Return the (x, y) coordinate for the center point of the cell that contains the specified text.  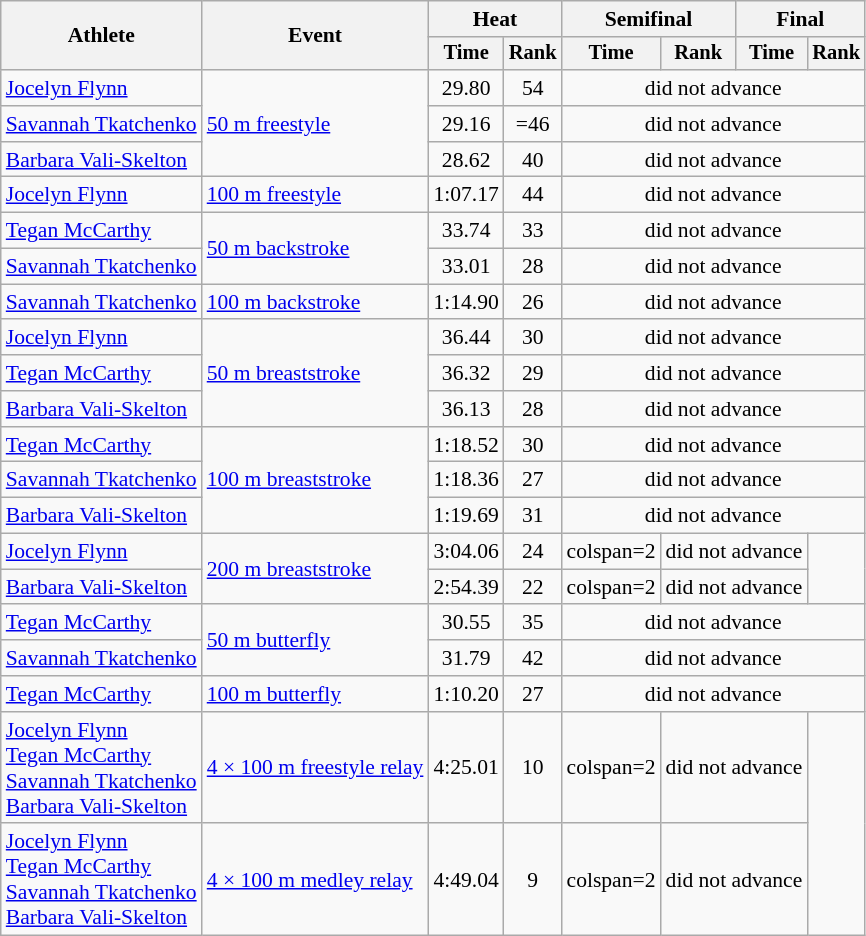
54 (533, 88)
33 (533, 231)
10 (533, 768)
36.32 (466, 373)
Athlete (102, 36)
29 (533, 373)
100 m freestyle (316, 195)
29.16 (466, 124)
4 × 100 m freestyle relay (316, 768)
100 m breaststroke (316, 480)
50 m backstroke (316, 248)
1:14.90 (466, 302)
Event (316, 36)
2:54.39 (466, 587)
4:49.04 (466, 880)
Final (800, 19)
31.79 (466, 658)
3:04.06 (466, 552)
50 m freestyle (316, 124)
24 (533, 552)
100 m backstroke (316, 302)
35 (533, 623)
1:19.69 (466, 516)
200 m breaststroke (316, 570)
50 m breaststroke (316, 374)
28.62 (466, 160)
1:18.52 (466, 445)
1:18.36 (466, 480)
30.55 (466, 623)
1:07.17 (466, 195)
50 m butterfly (316, 640)
44 (533, 195)
36.44 (466, 338)
42 (533, 658)
22 (533, 587)
1:10.20 (466, 694)
Heat (494, 19)
100 m butterfly (316, 694)
29.80 (466, 88)
9 (533, 880)
4 × 100 m medley relay (316, 880)
26 (533, 302)
31 (533, 516)
33.74 (466, 231)
40 (533, 160)
33.01 (466, 267)
Semifinal (648, 19)
36.13 (466, 409)
4:25.01 (466, 768)
=46 (533, 124)
